Provide the [x, y] coordinate of the cell's center where the given text is located.  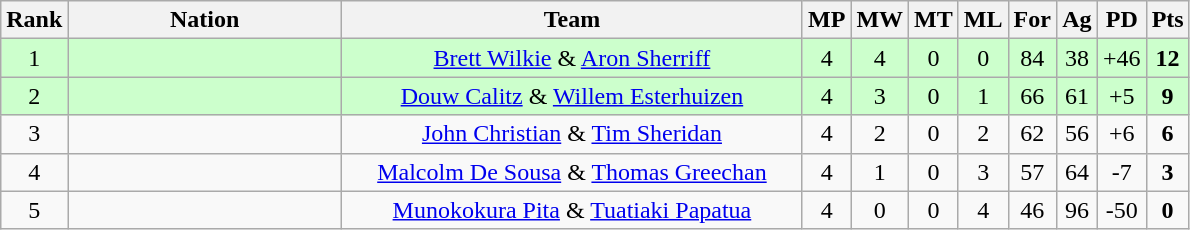
56 [1076, 134]
Douw Calitz & Willem Esterhuizen [572, 96]
ML [983, 20]
+6 [1122, 134]
96 [1076, 210]
+5 [1122, 96]
64 [1076, 172]
61 [1076, 96]
Malcolm De Sousa & Thomas Greechan [572, 172]
MW [880, 20]
38 [1076, 58]
5 [34, 210]
Team [572, 20]
6 [1168, 134]
57 [1032, 172]
-50 [1122, 210]
PD [1122, 20]
9 [1168, 96]
For [1032, 20]
66 [1032, 96]
62 [1032, 134]
MT [934, 20]
John Christian & Tim Sheridan [572, 134]
46 [1032, 210]
Nation [205, 20]
MP [826, 20]
84 [1032, 58]
Munokokura Pita & Tuatiaki Papatua [572, 210]
12 [1168, 58]
Pts [1168, 20]
Rank [34, 20]
Ag [1076, 20]
+46 [1122, 58]
Brett Wilkie & Aron Sherriff [572, 58]
-7 [1122, 172]
